Search for the cell housing the specified text and yield its [x, y] center coordinate. 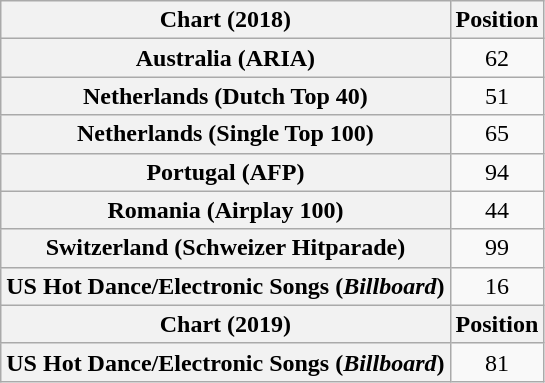
16 [497, 286]
Romania (Airplay 100) [226, 210]
44 [497, 210]
51 [497, 96]
Switzerland (Schweizer Hitparade) [226, 248]
Portugal (AFP) [226, 172]
Chart (2018) [226, 20]
Netherlands (Single Top 100) [226, 134]
62 [497, 58]
Chart (2019) [226, 324]
65 [497, 134]
94 [497, 172]
99 [497, 248]
81 [497, 362]
Netherlands (Dutch Top 40) [226, 96]
Australia (ARIA) [226, 58]
